For the text-containing cell, return its midpoint in (X, Y) coordinate format. 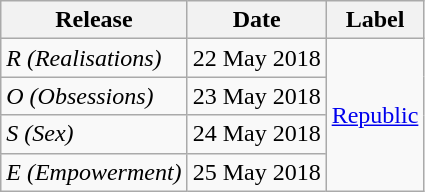
24 May 2018 (256, 134)
23 May 2018 (256, 96)
Release (94, 20)
22 May 2018 (256, 58)
E (Empowerment) (94, 172)
Republic (375, 115)
O (Obsessions) (94, 96)
R (Realisations) (94, 58)
S (Sex) (94, 134)
Label (375, 20)
Date (256, 20)
25 May 2018 (256, 172)
